Find where the given text appears and provide that cell's center as [x, y] coordinate. 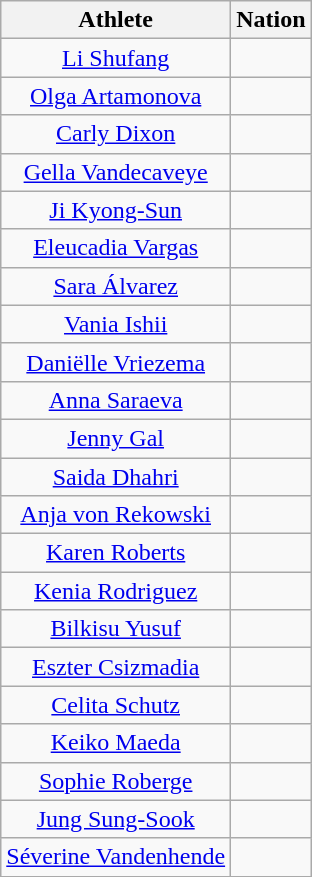
Sara Álvarez [116, 286]
Athlete [116, 20]
Carly Dixon [116, 134]
Eleucadia Vargas [116, 248]
Anja von Rekowski [116, 515]
Bilkisu Yusuf [116, 629]
Gella Vandecaveye [116, 172]
Eszter Csizmadia [116, 667]
Ji Kyong-Sun [116, 210]
Karen Roberts [116, 553]
Vania Ishii [116, 324]
Jung Sung-Sook [116, 819]
Séverine Vandenhende [116, 857]
Li Shufang [116, 58]
Kenia Rodriguez [116, 591]
Jenny Gal [116, 438]
Celita Schutz [116, 705]
Nation [271, 20]
Sophie Roberge [116, 781]
Saida Dhahri [116, 477]
Keiko Maeda [116, 743]
Daniëlle Vriezema [116, 362]
Anna Saraeva [116, 400]
Olga Artamonova [116, 96]
